Extract the [x, y] coordinate from the center of the cell holding the provided text.  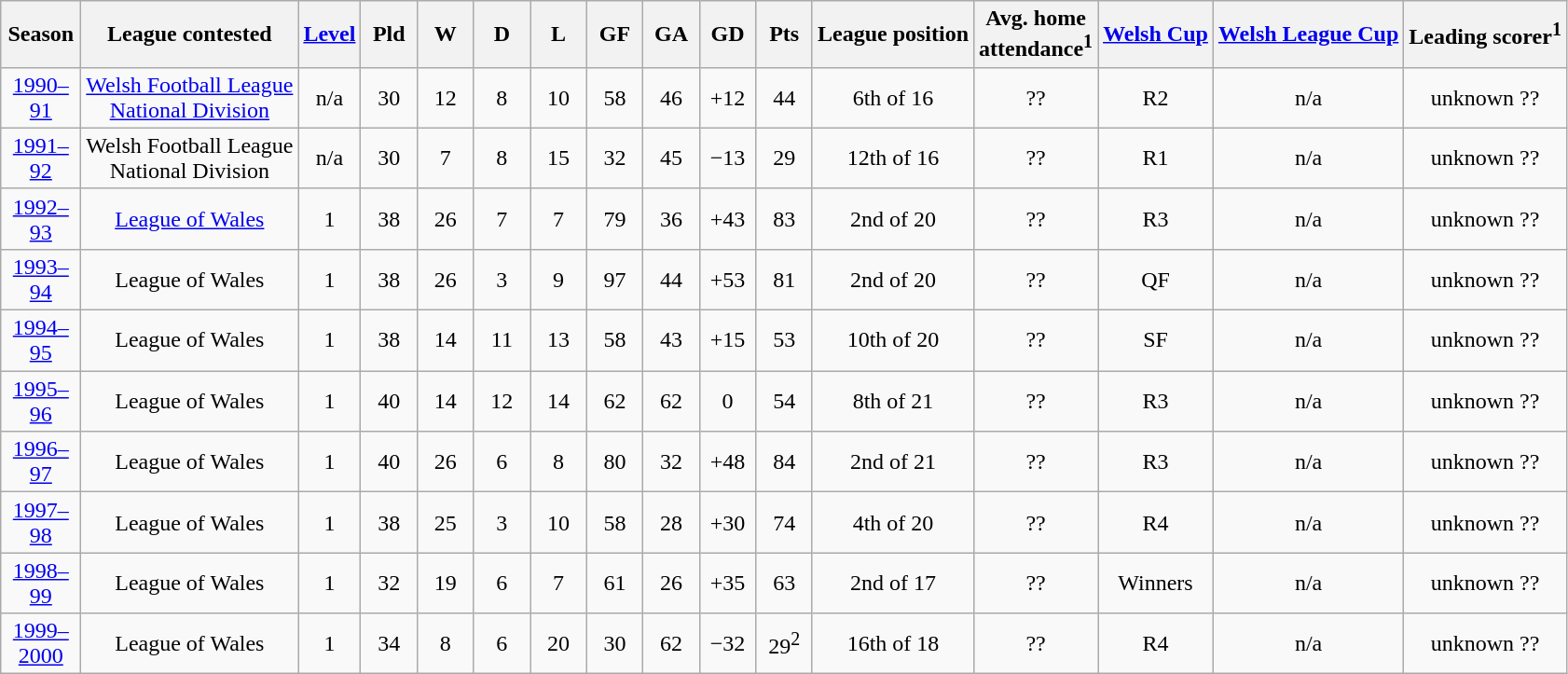
W [446, 34]
28 [671, 522]
36 [671, 218]
+48 [727, 462]
1992–93 [41, 218]
1991–92 [41, 158]
97 [615, 280]
0 [727, 401]
Pld [390, 34]
Welsh League Cup [1308, 34]
1999–2000 [41, 643]
83 [785, 218]
League contested [190, 34]
1993–94 [41, 280]
1994–95 [41, 341]
34 [390, 643]
+53 [727, 280]
1997–98 [41, 522]
61 [615, 584]
63 [785, 584]
League position [893, 34]
Level [330, 34]
10th of 20 [893, 341]
GA [671, 34]
Avg. homeattendance1 [1037, 34]
1990–91 [41, 97]
74 [785, 522]
D [502, 34]
15 [559, 158]
1996–97 [41, 462]
25 [446, 522]
Leading scorer1 [1486, 34]
4th of 20 [893, 522]
19 [446, 584]
81 [785, 280]
11 [502, 341]
9 [559, 280]
+12 [727, 97]
+35 [727, 584]
80 [615, 462]
Pts [785, 34]
2nd of 17 [893, 584]
−32 [727, 643]
+30 [727, 522]
79 [615, 218]
−13 [727, 158]
54 [785, 401]
8th of 21 [893, 401]
GF [615, 34]
6th of 16 [893, 97]
R2 [1156, 97]
L [559, 34]
Season [41, 34]
R1 [1156, 158]
84 [785, 462]
2nd of 21 [893, 462]
SF [1156, 341]
45 [671, 158]
1998–99 [41, 584]
Winners [1156, 584]
+43 [727, 218]
+15 [727, 341]
12th of 16 [893, 158]
Welsh Cup [1156, 34]
GD [727, 34]
53 [785, 341]
292 [785, 643]
QF [1156, 280]
16th of 18 [893, 643]
13 [559, 341]
20 [559, 643]
43 [671, 341]
29 [785, 158]
1995–96 [41, 401]
46 [671, 97]
